Output the [X, Y] coordinate of the center of the cell containing the given text.  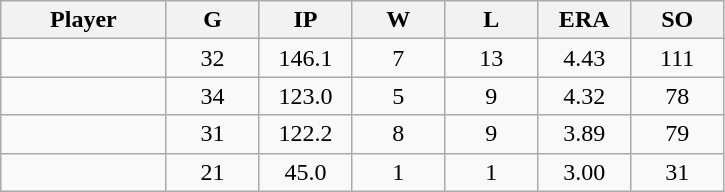
IP [306, 20]
G [212, 20]
4.43 [584, 58]
7 [398, 58]
L [492, 20]
5 [398, 96]
79 [678, 134]
Player [84, 20]
122.2 [306, 134]
ERA [584, 20]
3.00 [584, 172]
W [398, 20]
SO [678, 20]
3.89 [584, 134]
45.0 [306, 172]
21 [212, 172]
34 [212, 96]
4.32 [584, 96]
8 [398, 134]
123.0 [306, 96]
13 [492, 58]
32 [212, 58]
146.1 [306, 58]
111 [678, 58]
78 [678, 96]
